For the text-containing cell, return its midpoint in [x, y] coordinate format. 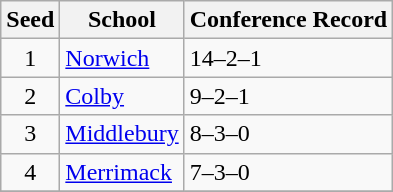
4 [30, 172]
Norwich [122, 58]
1 [30, 58]
14–2–1 [288, 58]
Middlebury [122, 134]
3 [30, 134]
9–2–1 [288, 96]
7–3–0 [288, 172]
2 [30, 96]
Conference Record [288, 20]
Colby [122, 96]
School [122, 20]
Merrimack [122, 172]
8–3–0 [288, 134]
Seed [30, 20]
